Search for the cell housing the specified text and yield its [X, Y] center coordinate. 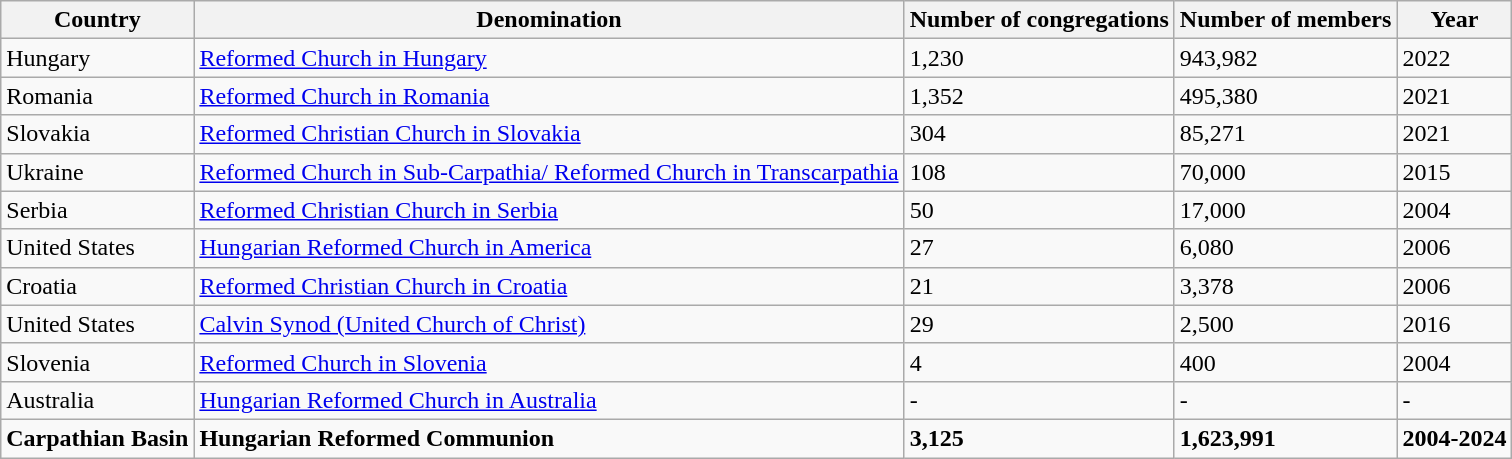
27 [1039, 248]
4 [1039, 362]
Hungarian Reformed Communion [549, 438]
Ukraine [98, 172]
Country [98, 20]
Reformed Christian Church in Serbia [549, 210]
2015 [1454, 172]
21 [1039, 286]
Hungarian Reformed Church in Australia [549, 400]
Number of members [1286, 20]
108 [1039, 172]
29 [1039, 324]
3,125 [1039, 438]
1,623,991 [1286, 438]
Croatia [98, 286]
Serbia [98, 210]
Slovenia [98, 362]
Reformed Christian Church in Croatia [549, 286]
304 [1039, 134]
2,500 [1286, 324]
1,230 [1039, 58]
Calvin Synod (United Church of Christ) [549, 324]
Carpathian Basin [98, 438]
85,271 [1286, 134]
Denomination [549, 20]
Hungary [98, 58]
50 [1039, 210]
Slovakia [98, 134]
Hungarian Reformed Church in America [549, 248]
495,380 [1286, 96]
Reformed Church in Romania [549, 96]
Reformed Church in Slovenia [549, 362]
Australia [98, 400]
6,080 [1286, 248]
Reformed Church in Sub-Carpathia/ Reformed Church in Transcarpathia [549, 172]
2004-2024 [1454, 438]
Number of congregations [1039, 20]
943,982 [1286, 58]
Romania [98, 96]
Reformed Christian Church in Slovakia [549, 134]
1,352 [1039, 96]
70,000 [1286, 172]
17,000 [1286, 210]
2016 [1454, 324]
400 [1286, 362]
Reformed Church in Hungary [549, 58]
Year [1454, 20]
3,378 [1286, 286]
2022 [1454, 58]
